From the cell containing the given text, extract its center point as [x, y] coordinate. 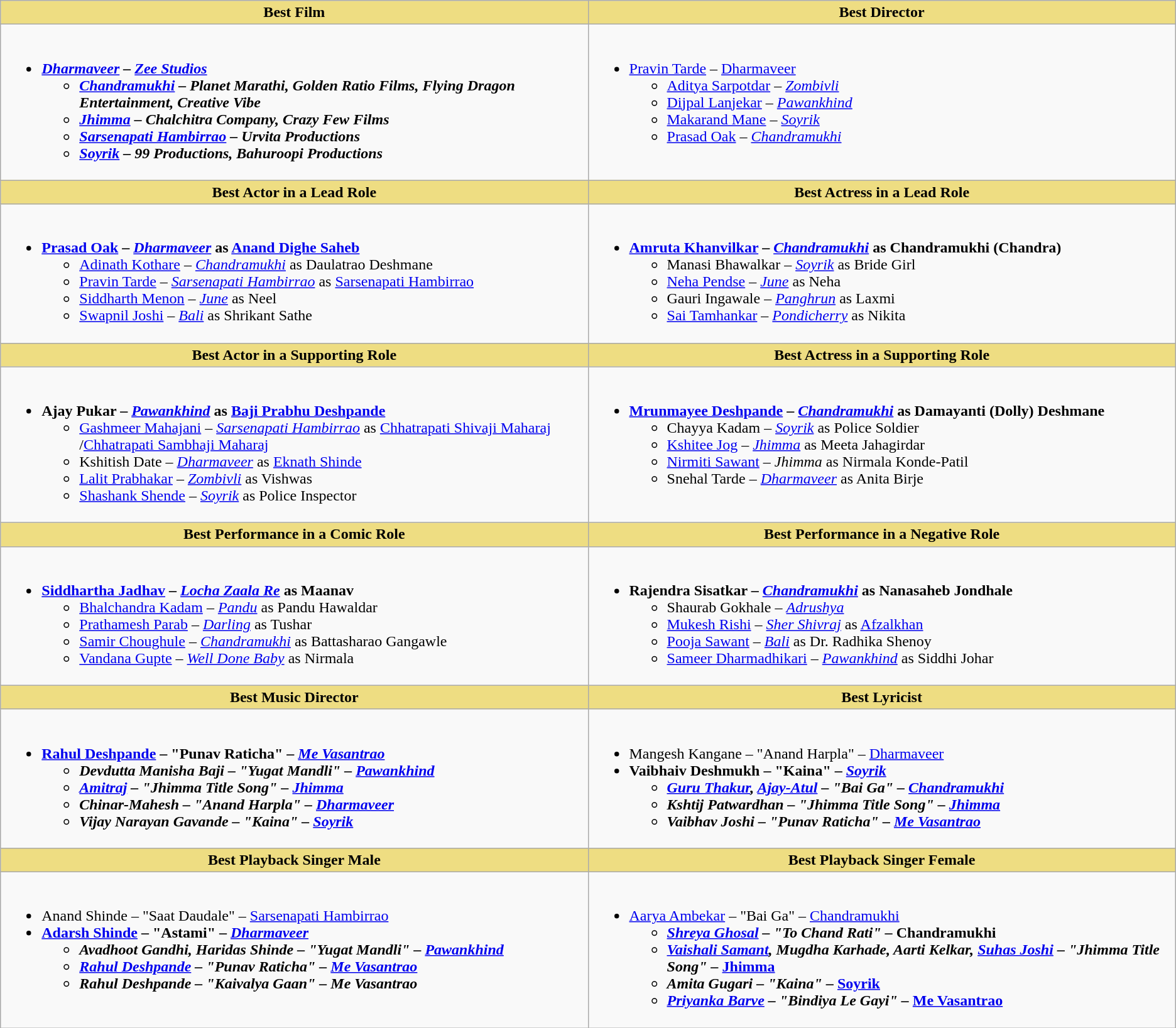
Best Music Director [294, 697]
Best Performance in a Negative Role [882, 534]
Best Director [882, 13]
Best Actor in a Supporting Role [294, 355]
Best Lyricist [882, 697]
Best Film [294, 13]
Best Playback Singer Male [294, 860]
Pravin Tarde – DharmaveerAditya Sarpotdar – ZombivliDijpal Lanjekar – PawankhindMakarand Mane – SoyrikPrasad Oak – Chandramukhi [882, 102]
Best Performance in a Comic Role [294, 534]
Best Playback Singer Female [882, 860]
Best Actress in a Supporting Role [882, 355]
Best Actor in a Lead Role [294, 192]
Best Actress in a Lead Role [882, 192]
